Output the [X, Y] coordinate of the center of the cell containing the given text.  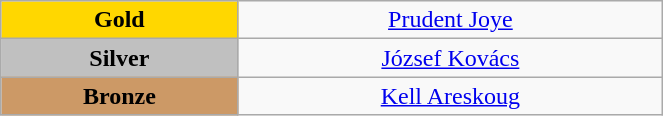
Bronze [120, 96]
Kell Areskoug [450, 96]
Gold [120, 20]
József Kovács [450, 58]
Silver [120, 58]
Prudent Joye [450, 20]
